Pinpoint the cell where the given text exists, returning its [x, y] midpoint coordinate. 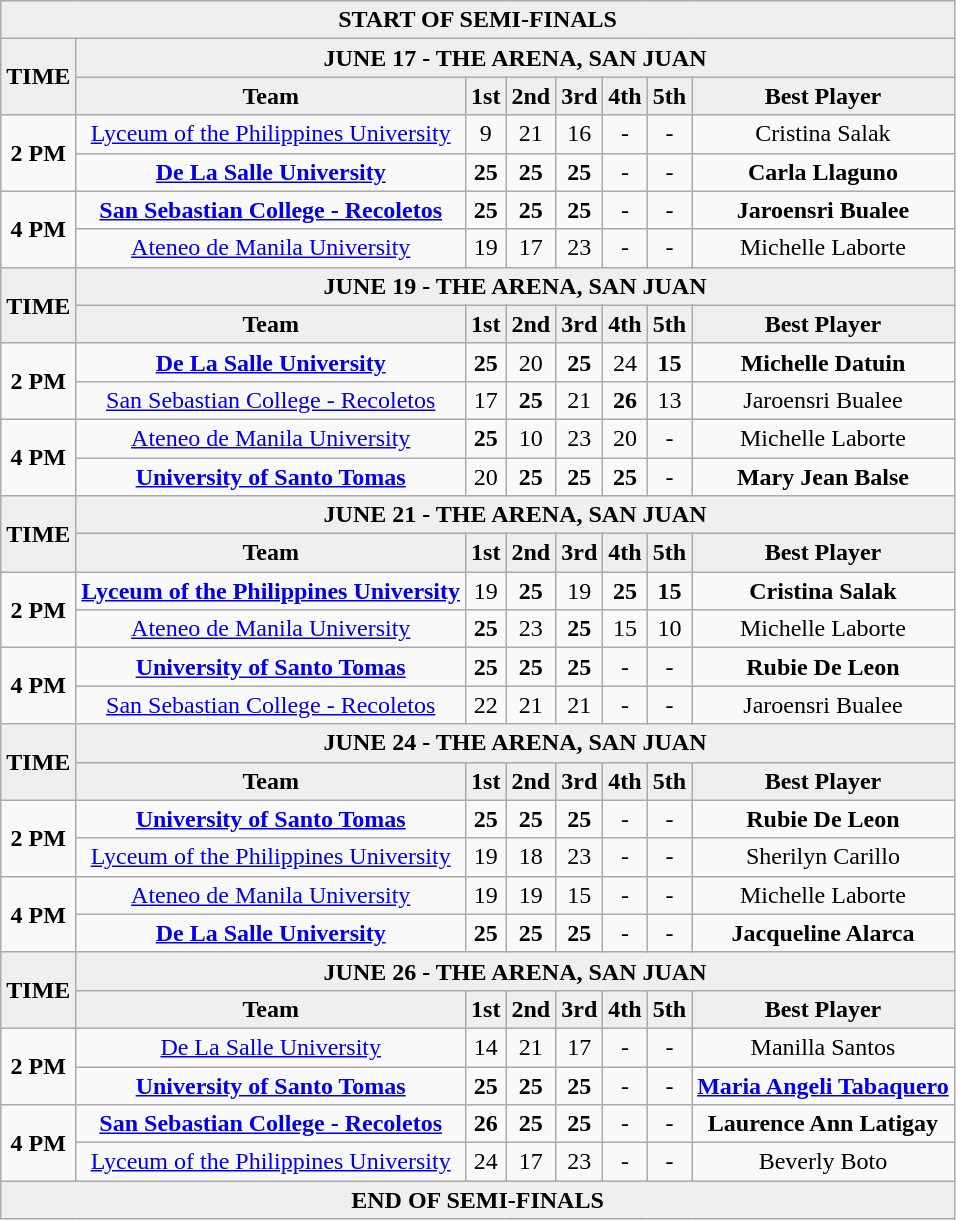
Beverly Boto [824, 1162]
JUNE 24 - THE ARENA, SAN JUAN [515, 743]
14 [486, 1047]
Jacqueline Alarca [824, 933]
Sherilyn Carillo [824, 857]
Michelle Datuin [824, 362]
Mary Jean Balse [824, 477]
16 [580, 134]
JUNE 19 - THE ARENA, SAN JUAN [515, 286]
Laurence Ann Latigay [824, 1124]
18 [531, 857]
JUNE 17 - THE ARENA, SAN JUAN [515, 58]
JUNE 21 - THE ARENA, SAN JUAN [515, 515]
JUNE 26 - THE ARENA, SAN JUAN [515, 971]
13 [669, 400]
Maria Angeli Tabaquero [824, 1085]
Carla Llaguno [824, 172]
END OF SEMI-FINALS [478, 1200]
START OF SEMI-FINALS [478, 20]
22 [486, 705]
Manilla Santos [824, 1047]
9 [486, 134]
